From the cell containing the given text, extract its center point as [X, Y] coordinate. 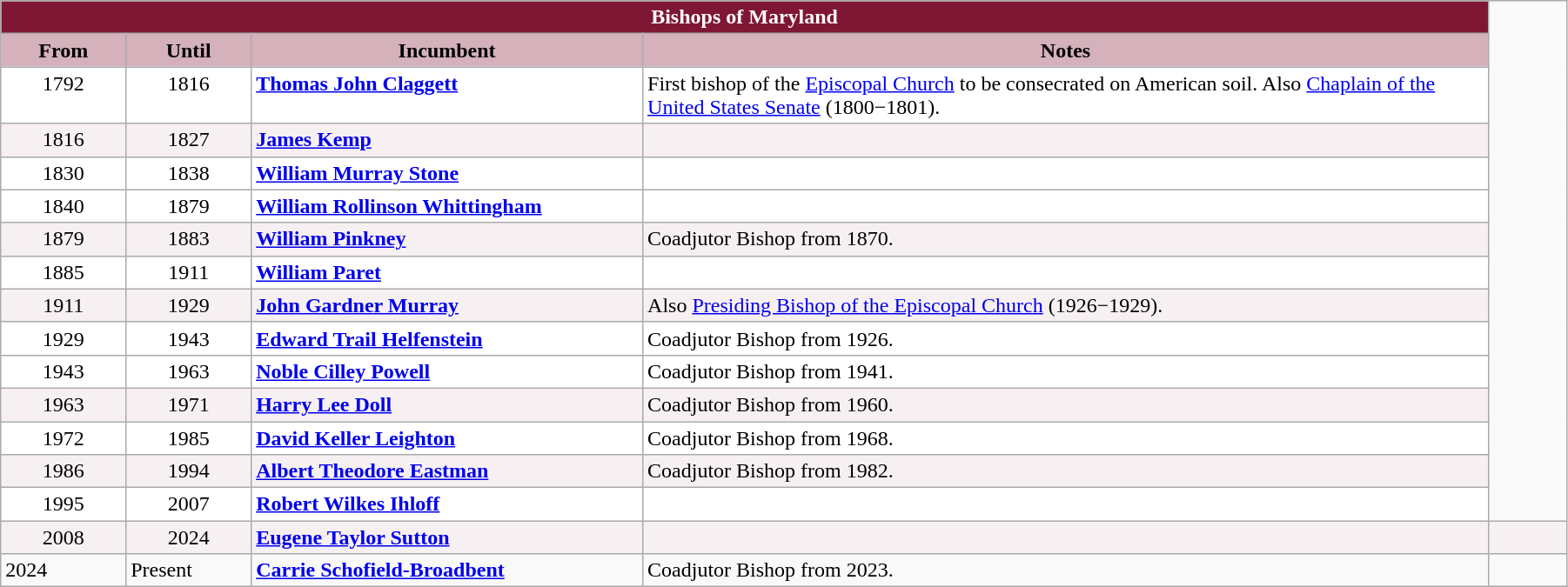
Eugene Taylor Sutton [447, 537]
Bishops of Maryland [745, 17]
William Pinkney [447, 239]
1883 [189, 239]
William Rollinson Whittingham [447, 206]
Coadjutor Bishop from 1960. [1066, 404]
1972 [64, 437]
1971 [189, 404]
1838 [189, 173]
Also Presiding Bishop of the Episcopal Church (1926−1929). [1066, 305]
1985 [189, 437]
Coadjutor Bishop from 2023. [1066, 570]
1995 [64, 504]
Noble Cilley Powell [447, 371]
David Keller Leighton [447, 437]
Albert Theodore Eastman [447, 471]
William Murray Stone [447, 173]
From [64, 50]
Incumbent [447, 50]
1792 [64, 96]
Coadjutor Bishop from 1982. [1066, 471]
1986 [64, 471]
Coadjutor Bishop from 1870. [1066, 239]
Carrie Schofield-Broadbent [447, 570]
John Gardner Murray [447, 305]
William Paret [447, 272]
First bishop of the Episcopal Church to be consecrated on American soil. Also Chaplain of the United States Senate (1800−1801). [1066, 96]
1885 [64, 272]
Notes [1066, 50]
Robert Wilkes Ihloff [447, 504]
Present [189, 570]
1840 [64, 206]
1994 [189, 471]
Coadjutor Bishop from 1941. [1066, 371]
Coadjutor Bishop from 1968. [1066, 437]
2007 [189, 504]
Harry Lee Doll [447, 404]
Until [189, 50]
2008 [64, 537]
Thomas John Claggett [447, 96]
1830 [64, 173]
Coadjutor Bishop from 1926. [1066, 338]
1827 [189, 140]
Edward Trail Helfenstein [447, 338]
James Kemp [447, 140]
